Capture the cell that displays the provided text and extract its [X, Y] central coordinate. 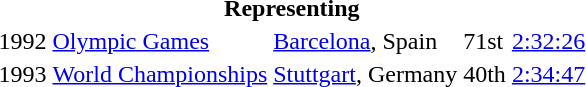
Barcelona, Spain [366, 41]
71st [485, 41]
Olympic Games [160, 41]
2:32:26 [548, 41]
